Pinpoint the cell where the given text exists, returning its [x, y] midpoint coordinate. 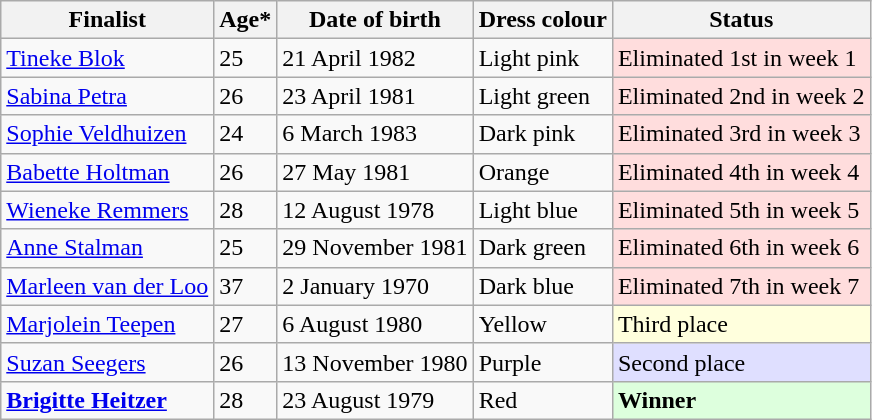
Eliminated 5th in week 5 [741, 210]
37 [246, 286]
13 November 1980 [375, 362]
Dress colour [542, 20]
Suzan Seegers [108, 362]
Third place [741, 324]
Date of birth [375, 20]
24 [246, 134]
Age* [246, 20]
Light pink [542, 58]
6 August 1980 [375, 324]
27 [246, 324]
Eliminated 3rd in week 3 [741, 134]
Marjolein Teepen [108, 324]
Eliminated 7th in week 7 [741, 286]
Sabina Petra [108, 96]
Dark pink [542, 134]
Wieneke Remmers [108, 210]
23 August 1979 [375, 400]
Dark blue [542, 286]
Winner [741, 400]
Babette Holtman [108, 172]
Light blue [542, 210]
Purple [542, 362]
Sophie Veldhuizen [108, 134]
21 April 1982 [375, 58]
Marleen van der Loo [108, 286]
Status [741, 20]
2 January 1970 [375, 286]
Eliminated 2nd in week 2 [741, 96]
Eliminated 1st in week 1 [741, 58]
Tineke Blok [108, 58]
Anne Stalman [108, 248]
6 March 1983 [375, 134]
Light green [542, 96]
Yellow [542, 324]
Second place [741, 362]
Eliminated 4th in week 4 [741, 172]
Orange [542, 172]
Finalist [108, 20]
Dark green [542, 248]
Red [542, 400]
27 May 1981 [375, 172]
29 November 1981 [375, 248]
23 April 1981 [375, 96]
Brigitte Heitzer [108, 400]
12 August 1978 [375, 210]
Eliminated 6th in week 6 [741, 248]
